Determine the [X, Y] coordinate at the center of the cell enclosing the given text.  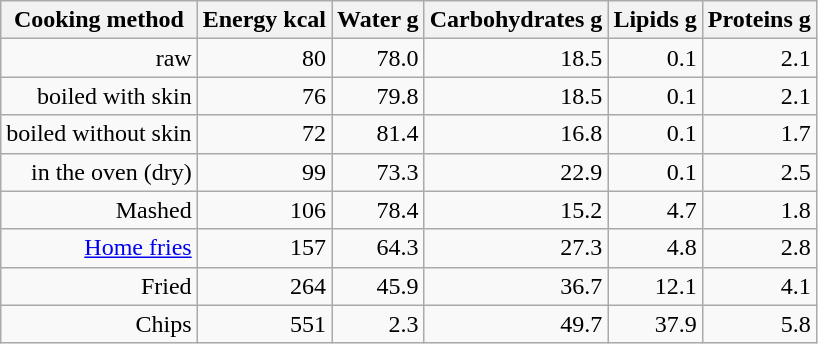
49.7 [516, 324]
64.3 [378, 248]
2.3 [378, 324]
5.8 [759, 324]
12.1 [655, 286]
4.7 [655, 210]
99 [264, 172]
4.8 [655, 248]
80 [264, 58]
81.4 [378, 134]
2.8 [759, 248]
72 [264, 134]
15.2 [516, 210]
106 [264, 210]
Chips [99, 324]
1.7 [759, 134]
Mashed [99, 210]
boiled with skin [99, 96]
raw [99, 58]
Water g [378, 20]
2.5 [759, 172]
22.9 [516, 172]
79.8 [378, 96]
16.8 [516, 134]
Energy kcal [264, 20]
76 [264, 96]
73.3 [378, 172]
45.9 [378, 286]
Proteins g [759, 20]
boiled without skin [99, 134]
Cooking method [99, 20]
4.1 [759, 286]
78.0 [378, 58]
Carbohydrates g [516, 20]
27.3 [516, 248]
36.7 [516, 286]
157 [264, 248]
1.8 [759, 210]
264 [264, 286]
Lipids g [655, 20]
37.9 [655, 324]
Home fries [99, 248]
551 [264, 324]
78.4 [378, 210]
Fried [99, 286]
in the oven (dry) [99, 172]
